Find where the given text appears and provide that cell's center as [X, Y] coordinate. 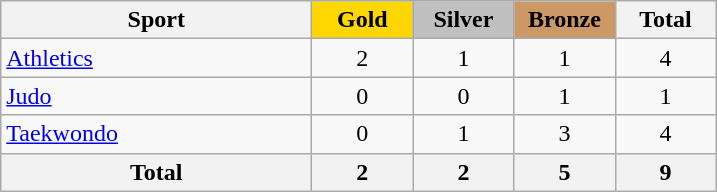
Judo [156, 96]
Taekwondo [156, 134]
Sport [156, 20]
Gold [362, 20]
9 [666, 172]
Silver [464, 20]
Athletics [156, 58]
3 [564, 134]
5 [564, 172]
Bronze [564, 20]
